Extract the [X, Y] coordinate from the center of the cell holding the provided text.  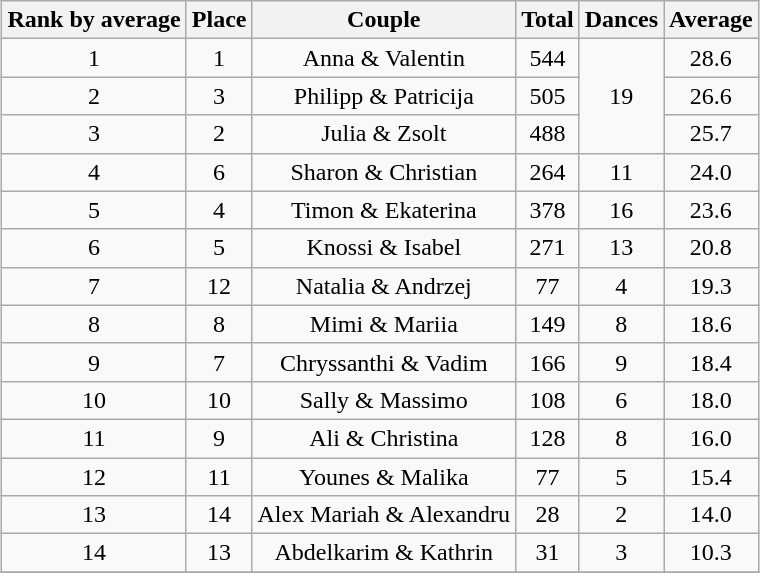
26.6 [712, 96]
18.6 [712, 324]
Timon & Ekaterina [384, 210]
18.4 [712, 362]
544 [548, 58]
Couple [384, 20]
149 [548, 324]
28.6 [712, 58]
Knossi & Isabel [384, 248]
16 [621, 210]
264 [548, 172]
15.4 [712, 477]
28 [548, 515]
10.3 [712, 553]
Sharon & Christian [384, 172]
Younes & Malika [384, 477]
108 [548, 400]
505 [548, 96]
Sally & Massimo [384, 400]
Natalia & Andrzej [384, 286]
Alex Mariah & Alexandru [384, 515]
Place [219, 20]
25.7 [712, 134]
Mimi & Mariia [384, 324]
14.0 [712, 515]
488 [548, 134]
378 [548, 210]
Abdelkarim & Kathrin [384, 553]
Dances [621, 20]
166 [548, 362]
Rank by average [94, 20]
23.6 [712, 210]
19.3 [712, 286]
128 [548, 438]
24.0 [712, 172]
Total [548, 20]
31 [548, 553]
Average [712, 20]
Philipp & Patricija [384, 96]
Anna & Valentin [384, 58]
Julia & Zsolt [384, 134]
16.0 [712, 438]
18.0 [712, 400]
20.8 [712, 248]
271 [548, 248]
19 [621, 96]
Chryssanthi & Vadim [384, 362]
Ali & Christina [384, 438]
